Capture the cell that displays the provided text and extract its (x, y) central coordinate. 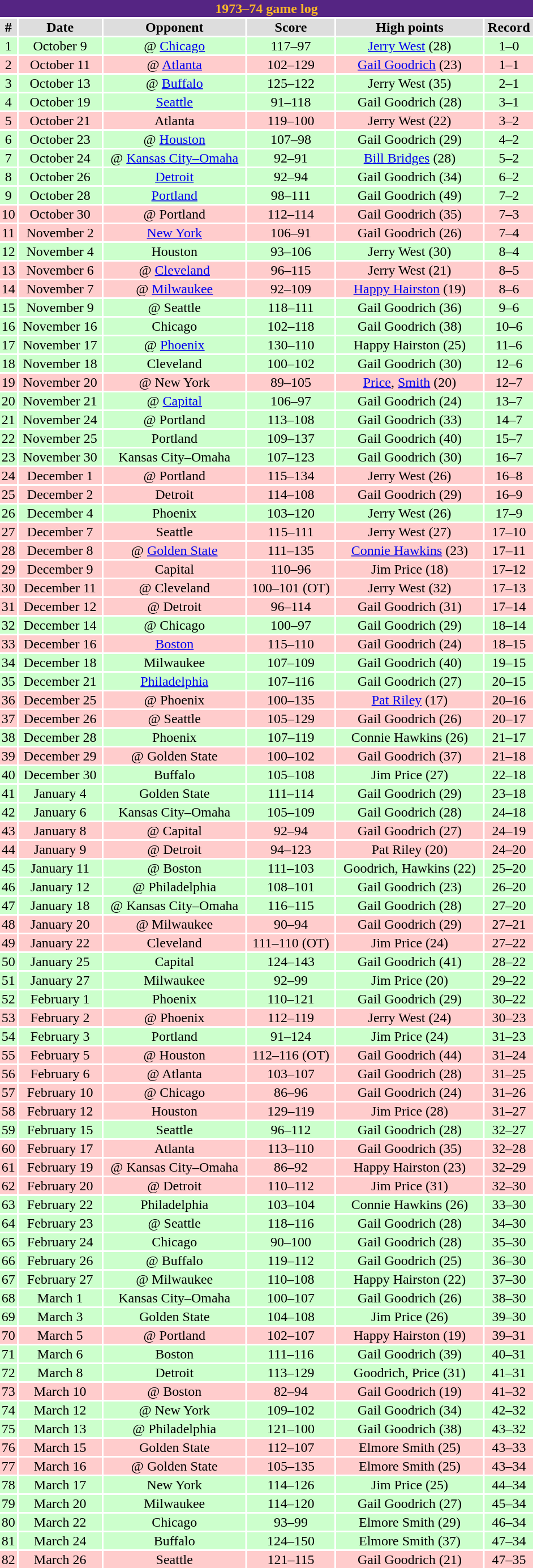
96–112 (291, 1130)
111–135 (291, 550)
91–118 (291, 102)
Jim Price (26) (410, 1317)
124–150 (291, 1541)
October 9 (60, 46)
29 (8, 569)
26 (8, 513)
Jerry West (35) (410, 83)
October 24 (60, 158)
109–137 (291, 438)
14 (8, 289)
March 13 (60, 1429)
12 (8, 251)
November 9 (60, 307)
74 (8, 1410)
32 (8, 625)
115–111 (291, 532)
January 4 (60, 793)
March 24 (60, 1541)
October 11 (60, 65)
5 (8, 121)
76 (8, 1447)
8–6 (509, 289)
73 (8, 1391)
103–120 (291, 513)
114–126 (291, 1485)
Jim Price (18) (410, 569)
21–18 (509, 756)
45–34 (509, 1503)
17–13 (509, 588)
December 16 (60, 644)
February 15 (60, 1130)
27 (8, 532)
37 (8, 719)
89–105 (291, 382)
4–2 (509, 139)
43–32 (509, 1429)
75 (8, 1429)
20–17 (509, 719)
Bill Bridges (28) (410, 158)
63 (8, 1204)
December 18 (60, 663)
Score (291, 27)
November 16 (60, 326)
March 1 (60, 1298)
December 7 (60, 532)
11–6 (509, 345)
118–116 (291, 1223)
23–18 (509, 793)
46–34 (509, 1522)
105–108 (291, 775)
20–16 (509, 700)
116–115 (291, 905)
36 (8, 700)
112–119 (291, 1018)
12–7 (509, 382)
25 (8, 494)
110–96 (291, 569)
50 (8, 962)
34 (8, 663)
31–27 (509, 1111)
21 (8, 420)
55 (8, 1055)
February 10 (60, 1092)
13–7 (509, 401)
Gail Goodrich (19) (410, 1391)
December 1 (60, 476)
February 23 (60, 1223)
66 (8, 1261)
March 3 (60, 1317)
14–7 (509, 420)
11 (8, 233)
Gail Goodrich (21) (410, 1560)
98–111 (291, 195)
41 (8, 793)
Opponent (174, 27)
111–110 (OT) (291, 943)
2 (8, 65)
86–96 (291, 1092)
40–31 (509, 1354)
13 (8, 270)
November 6 (60, 270)
Happy Hairston (25) (410, 345)
28–22 (509, 962)
Happy Hairston (22) (410, 1279)
February 12 (60, 1111)
96–115 (291, 270)
107–116 (291, 681)
Jerry West (27) (410, 532)
Jim Price (25) (410, 1485)
67 (8, 1279)
Jerry West (32) (410, 588)
121–115 (291, 1560)
January 18 (60, 905)
Gail Goodrich (36) (410, 307)
43 (8, 831)
December 28 (60, 737)
93–106 (291, 251)
November 21 (60, 401)
33 (8, 644)
92–109 (291, 289)
18 (8, 364)
Jerry West (30) (410, 251)
29–22 (509, 980)
Elmore Smith (29) (410, 1522)
December 8 (60, 550)
113–108 (291, 420)
22 (8, 438)
November 20 (60, 382)
16 (8, 326)
Gail Goodrich (49) (410, 195)
7–3 (509, 214)
December 21 (60, 681)
38 (8, 737)
32–29 (509, 1167)
1–0 (509, 46)
October 19 (60, 102)
1–1 (509, 65)
6 (8, 139)
31–24 (509, 1055)
Record (509, 27)
58 (8, 1111)
114–120 (291, 1503)
37–30 (509, 1279)
October 13 (60, 83)
January 22 (60, 943)
43–33 (509, 1447)
81 (8, 1541)
Gail Goodrich (44) (410, 1055)
31 (8, 606)
108–101 (291, 887)
November 25 (60, 438)
17 (8, 345)
23 (8, 457)
9 (8, 195)
42 (8, 812)
91–124 (291, 1036)
111–116 (291, 1354)
16–8 (509, 476)
30–22 (509, 999)
Pat Riley (20) (410, 849)
103–107 (291, 1074)
Jerry West (28) (410, 46)
Jim Price (31) (410, 1186)
7 (8, 158)
January 9 (60, 849)
Jim Price (20) (410, 980)
47–35 (509, 1560)
3 (8, 83)
62 (8, 1186)
35 (8, 681)
December 11 (60, 588)
105–129 (291, 719)
102–129 (291, 65)
114–108 (291, 494)
82 (8, 1560)
November 18 (60, 364)
17–12 (509, 569)
February 17 (60, 1148)
54 (8, 1036)
92–91 (291, 158)
41–31 (509, 1373)
30–23 (509, 1018)
November 4 (60, 251)
61 (8, 1167)
October 30 (60, 214)
43–34 (509, 1466)
69 (8, 1317)
Gail Goodrich (25) (410, 1261)
36–30 (509, 1261)
March 16 (60, 1466)
78 (8, 1485)
Elmore Smith (37) (410, 1541)
Happy Hairston (23) (410, 1167)
1 (8, 46)
December 14 (60, 625)
47 (8, 905)
2–1 (509, 83)
64 (8, 1223)
60 (8, 1148)
118–111 (291, 307)
121–100 (291, 1429)
27–22 (509, 943)
February 5 (60, 1055)
35–30 (509, 1242)
119–100 (291, 121)
71 (8, 1354)
24–19 (509, 831)
December 30 (60, 775)
8 (8, 177)
December 2 (60, 494)
112–116 (OT) (291, 1055)
March 12 (60, 1410)
107–123 (291, 457)
68 (8, 1298)
27–20 (509, 905)
117–97 (291, 46)
17–9 (509, 513)
90–100 (291, 1242)
115–110 (291, 644)
31–25 (509, 1074)
Gail Goodrich (37) (410, 756)
January 27 (60, 980)
7–2 (509, 195)
100–101 (OT) (291, 588)
High points (410, 27)
105–109 (291, 812)
94–123 (291, 849)
80 (8, 1522)
3–1 (509, 102)
19 (8, 382)
125–122 (291, 83)
32–27 (509, 1130)
106–97 (291, 401)
21–17 (509, 737)
56 (8, 1074)
Pat Riley (17) (410, 700)
51 (8, 980)
February 1 (60, 999)
103–104 (291, 1204)
22–18 (509, 775)
44–34 (509, 1485)
February 19 (60, 1167)
March 8 (60, 1373)
February 3 (60, 1036)
130–110 (291, 345)
1973–74 game log (266, 8)
10 (8, 214)
February 2 (60, 1018)
26–20 (509, 887)
46 (8, 887)
December 25 (60, 700)
82–94 (291, 1391)
24 (8, 476)
Jerry West (21) (410, 270)
33–30 (509, 1204)
17–14 (509, 606)
47–34 (509, 1541)
124–143 (291, 962)
November 30 (60, 457)
January 12 (60, 887)
39–30 (509, 1317)
17–11 (509, 550)
30 (8, 588)
32–30 (509, 1186)
112–114 (291, 214)
102–118 (291, 326)
Date (60, 27)
24–18 (509, 812)
November 24 (60, 420)
February 24 (60, 1242)
9–6 (509, 307)
113–129 (291, 1373)
107–98 (291, 139)
20 (8, 401)
27–21 (509, 924)
March 22 (60, 1522)
110–112 (291, 1186)
31–23 (509, 1036)
November 7 (60, 289)
March 5 (60, 1335)
40 (8, 775)
Price, Smith (20) (410, 382)
100–135 (291, 700)
15 (8, 307)
44 (8, 849)
57 (8, 1092)
105–135 (291, 1466)
48 (8, 924)
41–32 (509, 1391)
100–107 (291, 1298)
December 12 (60, 606)
113–110 (291, 1148)
7–4 (509, 233)
110–108 (291, 1279)
February 26 (60, 1261)
March 15 (60, 1447)
5–2 (509, 158)
19–15 (509, 663)
Jerry West (22) (410, 121)
77 (8, 1466)
18–14 (509, 625)
90–94 (291, 924)
65 (8, 1242)
January 25 (60, 962)
38–30 (509, 1298)
Goodrich, Price (31) (410, 1373)
93–99 (291, 1522)
Goodrich, Hawkins (22) (410, 868)
October 28 (60, 195)
100–97 (291, 625)
October 21 (60, 121)
March 17 (60, 1485)
February 22 (60, 1204)
February 27 (60, 1279)
104–108 (291, 1317)
18–15 (509, 644)
February 6 (60, 1074)
20–15 (509, 681)
March 26 (60, 1560)
Jim Price (28) (410, 1111)
110–121 (291, 999)
45 (8, 868)
10–6 (509, 326)
8–5 (509, 270)
December 29 (60, 756)
January 8 (60, 831)
17–10 (509, 532)
129–119 (291, 1111)
February 20 (60, 1186)
70 (8, 1335)
November 2 (60, 233)
March 6 (60, 1354)
39 (8, 756)
16–7 (509, 457)
25–20 (509, 868)
October 26 (60, 177)
86–92 (291, 1167)
October 23 (60, 139)
107–109 (291, 663)
Connie Hawkins (23) (410, 550)
39–31 (509, 1335)
119–112 (291, 1261)
Gail Goodrich (41) (410, 962)
March 20 (60, 1503)
96–114 (291, 606)
15–7 (509, 438)
January 11 (60, 868)
4 (8, 102)
24–20 (509, 849)
49 (8, 943)
6–2 (509, 177)
106–91 (291, 233)
59 (8, 1130)
Jim Price (27) (410, 775)
3–2 (509, 121)
72 (8, 1373)
Jerry West (24) (410, 1018)
79 (8, 1503)
December 26 (60, 719)
111–114 (291, 793)
January 20 (60, 924)
111–103 (291, 868)
112–107 (291, 1447)
# (8, 27)
12–6 (509, 364)
109–102 (291, 1410)
March 10 (60, 1391)
28 (8, 550)
January 6 (60, 812)
Gail Goodrich (39) (410, 1354)
32–28 (509, 1148)
December 4 (60, 513)
42–32 (509, 1410)
92–99 (291, 980)
December 9 (60, 569)
8–4 (509, 251)
16–9 (509, 494)
Gail Goodrich (31) (410, 606)
Gail Goodrich (33) (410, 420)
52 (8, 999)
107–119 (291, 737)
31–26 (509, 1092)
115–134 (291, 476)
53 (8, 1018)
102–107 (291, 1335)
34–30 (509, 1223)
November 17 (60, 345)
